Capture the cell that displays the provided text and extract its (x, y) central coordinate. 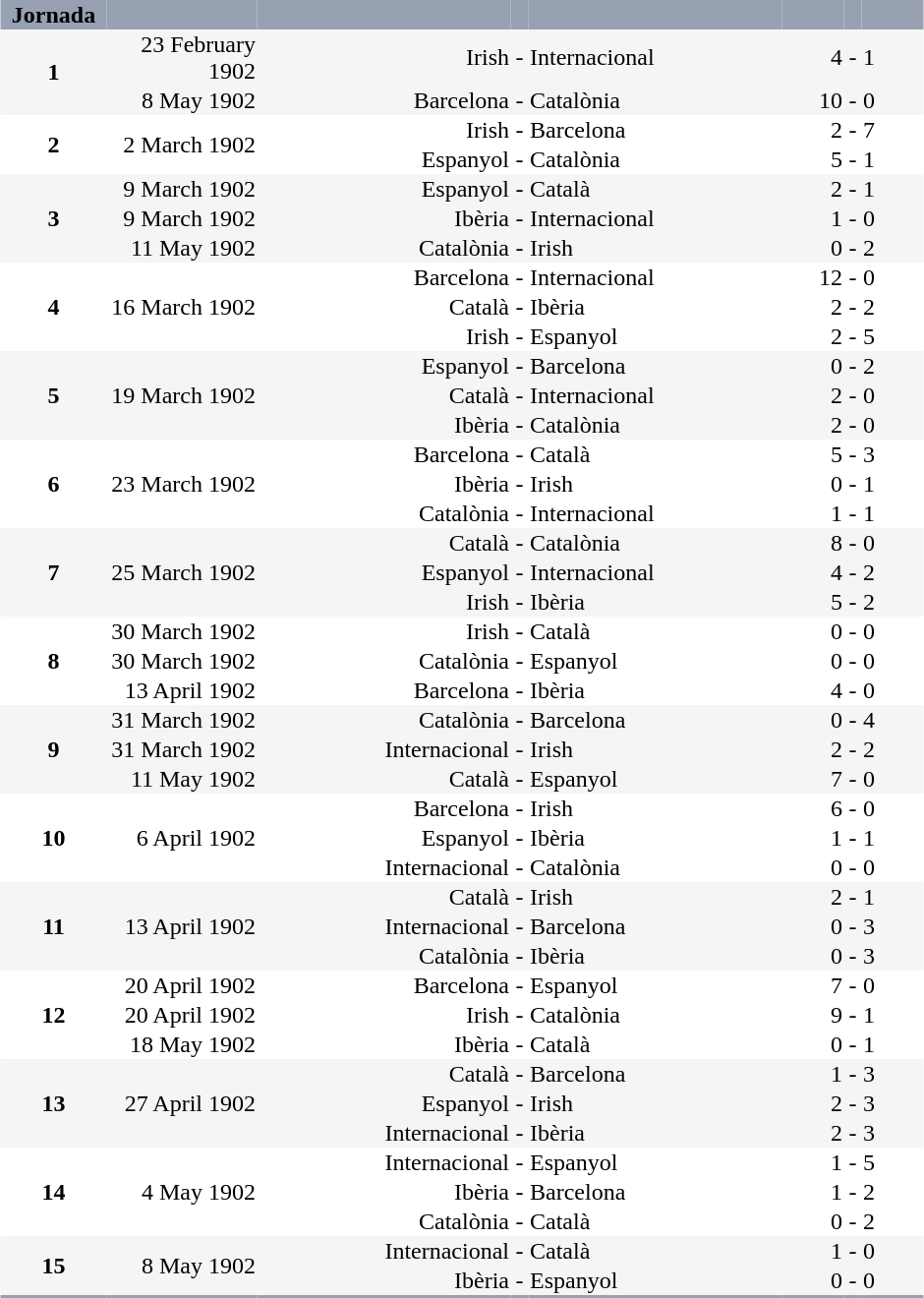
4 May 1902 (181, 1192)
14 (53, 1192)
6 April 1902 (181, 838)
13 (53, 1103)
18 May 1902 (181, 1044)
2 March 1902 (181, 145)
16 March 1902 (181, 307)
23 March 1902 (181, 484)
27 April 1902 (181, 1103)
25 March 1902 (181, 572)
Jornada (53, 15)
15 (53, 1266)
19 March 1902 (181, 395)
11 (53, 926)
23 February 1902 (181, 57)
